Return the (x, y) coordinate for the center point of the cell that contains the specified text.  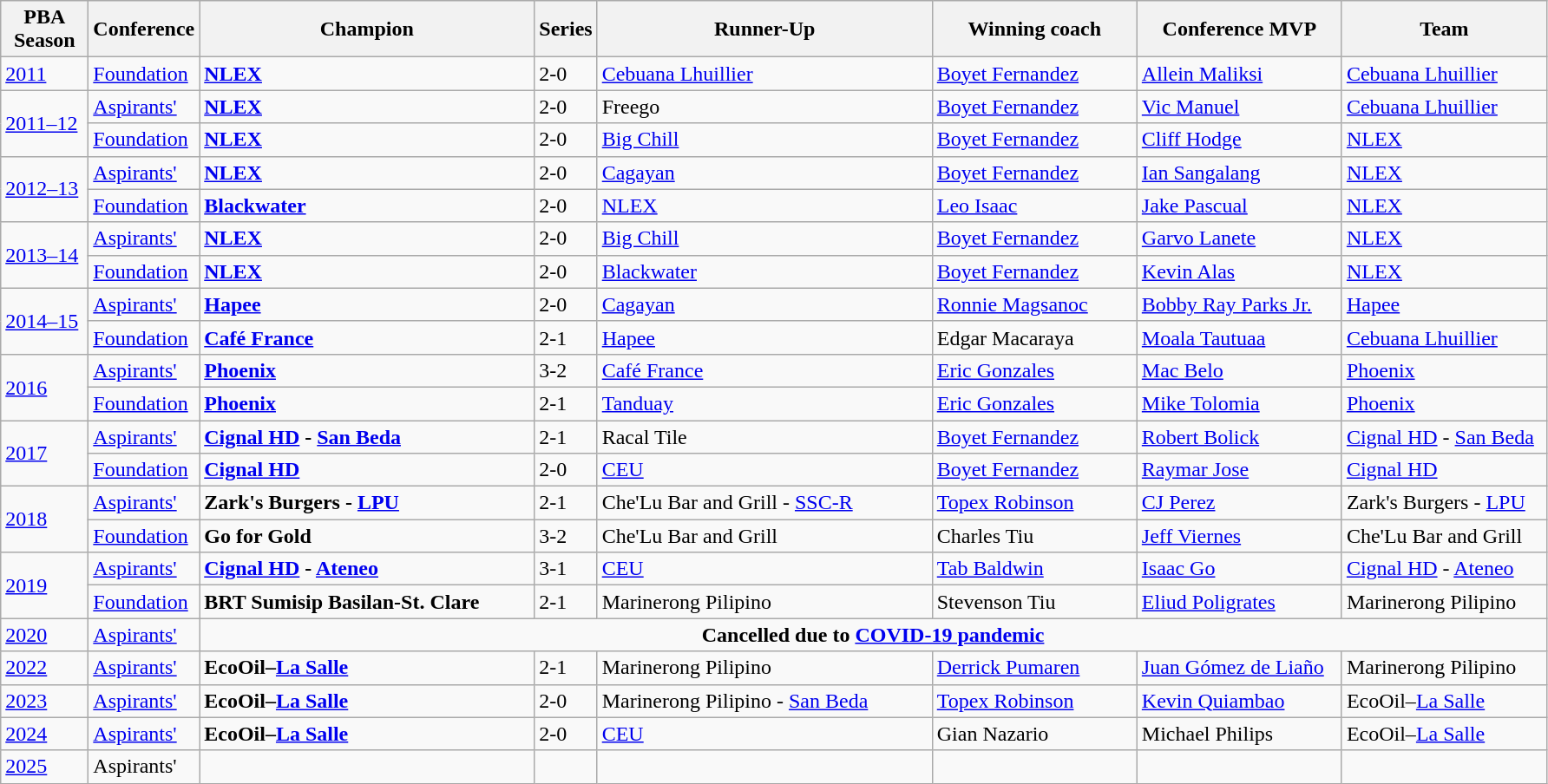
2024 (45, 734)
Ronnie Magsanoc (1034, 304)
Vic Manuel (1239, 107)
2018 (45, 519)
Gian Nazario (1034, 734)
Raymar Jose (1239, 470)
Jeff Viernes (1239, 536)
2017 (45, 453)
Stevenson Tiu (1034, 602)
2011–12 (45, 123)
BRT Sumisip Basilan-St. Clare (367, 602)
Marinerong Pilipino - San Beda (764, 701)
Tanduay (764, 403)
Leo Isaac (1034, 206)
Mac Belo (1239, 370)
2023 (45, 701)
Garvo Lanete (1239, 238)
Bobby Ray Parks Jr. (1239, 304)
Cliff Hodge (1239, 140)
2013–14 (45, 255)
Champion (367, 29)
Robert Bolick (1239, 436)
Freego (764, 107)
2020 (45, 635)
3-1 (566, 569)
Kevin Quiambao (1239, 701)
2022 (45, 668)
Series (566, 29)
Tab Baldwin (1034, 569)
Eliud Poligrates (1239, 602)
PBA Season (45, 29)
Ian Sangalang (1239, 173)
Winning coach (1034, 29)
Go for Gold (367, 536)
Kevin Alas (1239, 271)
CJ Perez (1239, 503)
Moala Tautuaa (1239, 337)
Mike Tolomia (1239, 403)
2025 (45, 767)
2012–13 (45, 189)
Conference MVP (1239, 29)
2011 (45, 74)
Che'Lu Bar and Grill - SSC-R (764, 503)
Cancelled due to COVID-19 pandemic (873, 635)
Michael Philips (1239, 734)
2016 (45, 387)
Jake Pascual (1239, 206)
Racal Tile (764, 436)
Team (1444, 29)
Derrick Pumaren (1034, 668)
2014–15 (45, 321)
Edgar Macaraya (1034, 337)
Juan Gómez de Liaño (1239, 668)
Runner-Up (764, 29)
2019 (45, 585)
Allein Maliksi (1239, 74)
Conference (144, 29)
Isaac Go (1239, 569)
Charles Tiu (1034, 536)
